Search for the cell housing the specified text and yield its [x, y] center coordinate. 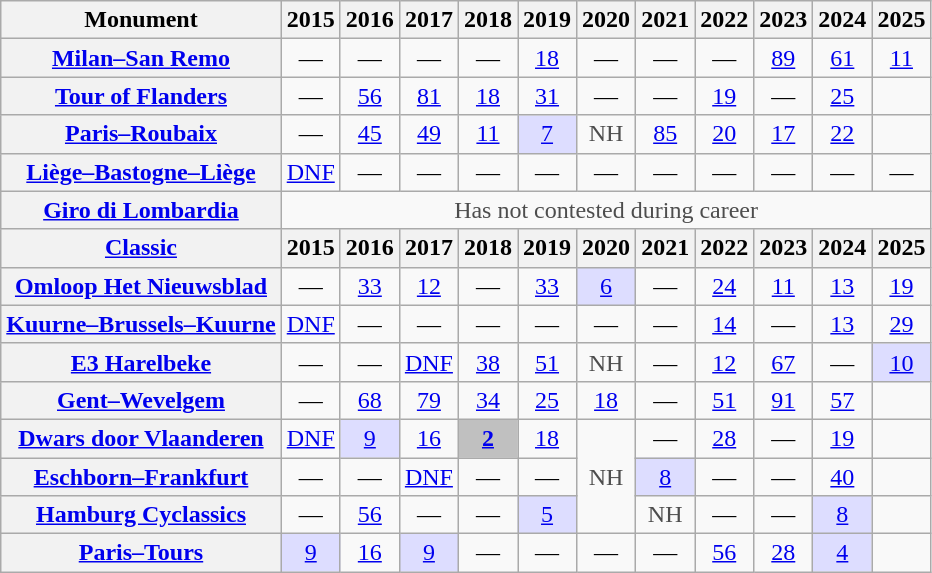
Paris–Roubaix [141, 134]
89 [784, 58]
29 [902, 324]
Giro di Lombardia [141, 210]
Liège–Bastogne–Liège [141, 172]
49 [428, 134]
34 [488, 400]
6 [606, 286]
Milan–San Remo [141, 58]
57 [842, 400]
17 [784, 134]
Eschborn–Frankfurt [141, 477]
10 [902, 362]
81 [428, 96]
Monument [141, 20]
61 [842, 58]
4 [842, 553]
7 [548, 134]
22 [842, 134]
5 [548, 515]
2 [488, 438]
68 [370, 400]
24 [724, 286]
79 [428, 400]
85 [666, 134]
Tour of Flanders [141, 96]
20 [724, 134]
Kuurne–Brussels–Kuurne [141, 324]
31 [548, 96]
67 [784, 362]
Dwars door Vlaanderen [141, 438]
Omloop Het Nieuwsblad [141, 286]
Gent–Wevelgem [141, 400]
38 [488, 362]
40 [842, 477]
45 [370, 134]
Has not contested during career [606, 210]
14 [724, 324]
Classic [141, 248]
Paris–Tours [141, 553]
E3 Harelbeke [141, 362]
91 [784, 400]
Hamburg Cyclassics [141, 515]
